Provide the [X, Y] coordinate of the cell's center where the given text is located.  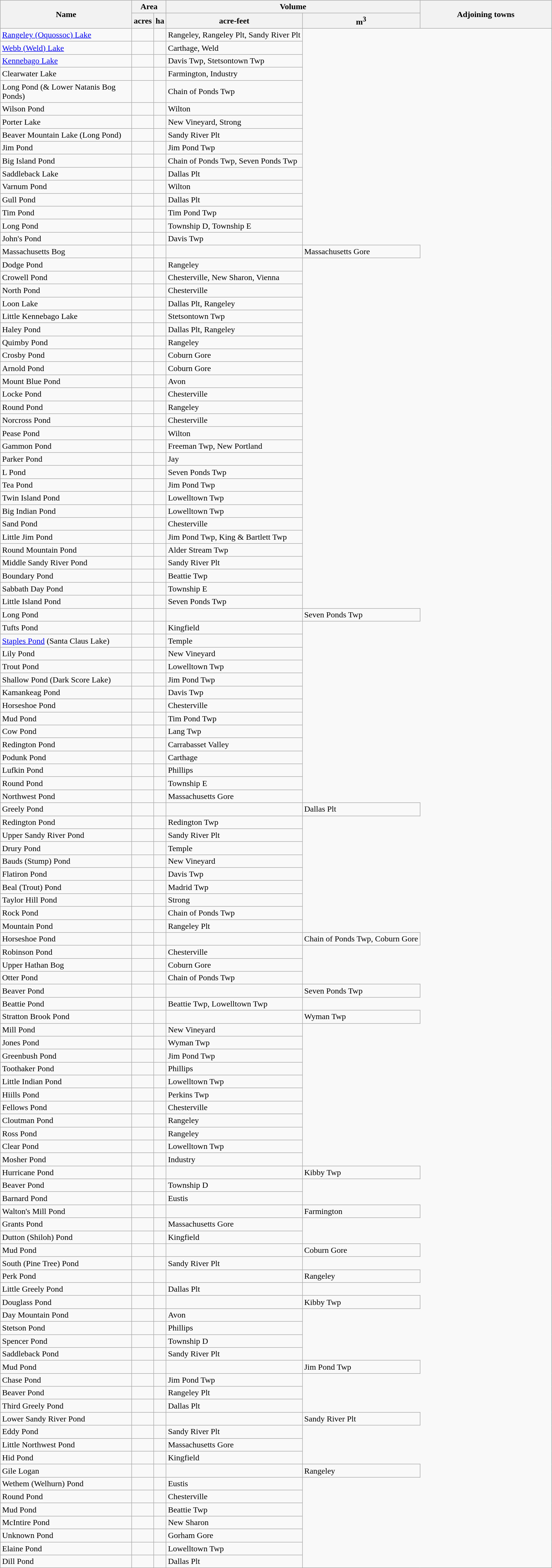
Davis Twp, Stetsontown Twp [234, 61]
Podunk Pond [66, 757]
Drury Pond [66, 848]
Beattie Pond [66, 1004]
Little Island Pond [66, 602]
Gull Pond [66, 200]
Carrabasset Valley [234, 744]
Taylor Hill Pond [66, 900]
Beaver Mountain Lake (Long Pond) [66, 135]
Big Island Pond [66, 161]
Porter Lake [66, 122]
Perk Pond [66, 1276]
Mosher Pond [66, 1159]
Kennebago Lake [66, 61]
Little Northwest Pond [66, 1445]
Little Kennebago Lake [66, 317]
Perkins Twp [234, 1094]
Sabbath Day Pond [66, 589]
Round Mountain Pond [66, 550]
Tufts Pond [66, 628]
Lower Sandy River Pond [66, 1419]
Gorham Gore [234, 1536]
Northwest Pond [66, 796]
New Sharon [234, 1522]
Mount Blue Pond [66, 381]
Industry [234, 1159]
Crowell Pond [66, 277]
Chesterville, New Sharon, Vienna [234, 277]
Wilson Pond [66, 109]
Spencer Pond [66, 1341]
Chain of Ponds Twp, Seven Ponds Twp [234, 161]
Madrid Twp [234, 887]
Tea Pond [66, 485]
Upper Hathan Bog [66, 965]
acres [143, 21]
Gammon Pond [66, 446]
New Vineyard, Strong [234, 122]
Robinson Pond [66, 952]
Day Mountain Pond [66, 1315]
Jay [234, 459]
Upper Sandy River Pond [66, 835]
Stetson Pond [66, 1328]
Dodge Pond [66, 264]
Stetsontown Twp [234, 317]
Unknown Pond [66, 1536]
Hurricane Pond [66, 1172]
Elaine Pond [66, 1549]
Quimby Pond [66, 342]
Alder Stream Twp [234, 550]
Eddy Pond [66, 1432]
Mill Pond [66, 1030]
Lufkin Pond [66, 770]
Long Pond (& Lower Natanis Bog Ponds) [66, 91]
North Pond [66, 291]
Beattie Twp, Lowelltown Twp [234, 1004]
ha [160, 21]
acre-feet [234, 21]
Crosby Pond [66, 355]
Area [149, 7]
Hiills Pond [66, 1094]
Farmington [361, 1211]
Hid Pond [66, 1458]
Jim Pond [66, 148]
Sand Pond [66, 524]
Boundary Pond [66, 576]
Rock Pond [66, 913]
South (Pine Tree) Pond [66, 1263]
Cow Pond [66, 732]
Twin Island Pond [66, 498]
m3 [361, 21]
Strong [234, 900]
Redington Twp [234, 822]
Webb (Weld) Lake [66, 48]
Flatiron Pond [66, 874]
Adjoining towns [486, 14]
Barnard Pond [66, 1198]
L Pond [66, 472]
Walton's Mill Pond [66, 1211]
Beal (Trout) Pond [66, 887]
Jones Pond [66, 1043]
Dill Pond [66, 1562]
Township D, Township E [234, 226]
Trout Pond [66, 666]
Dutton (Shiloh) Pond [66, 1237]
Haley Pond [66, 329]
Stratton Brook Pond [66, 1017]
Douglass Pond [66, 1302]
Greenbush Pond [66, 1056]
McIntire Pond [66, 1522]
Lang Twp [234, 732]
Wethem (Welhurn) Pond [66, 1484]
Little Jim Pond [66, 537]
Shallow Pond (Dark Score Lake) [66, 679]
Massachusetts Bog [66, 251]
Farmington, Industry [234, 74]
Fellows Pond [66, 1107]
Gile Logan [66, 1471]
Saddleback Lake [66, 174]
Parker Pond [66, 459]
Varnum Pond [66, 187]
Grants Pond [66, 1224]
Kamankeag Pond [66, 692]
Chase Pond [66, 1380]
Carthage [234, 757]
Loon Lake [66, 304]
Carthage, Weld [234, 48]
Rangeley, Rangeley Plt, Sandy River Plt [234, 35]
Toothaker Pond [66, 1069]
Volume [293, 7]
John's Pond [66, 239]
Big Indian Pond [66, 511]
Freeman Twp, New Portland [234, 446]
Middle Sandy River Pond [66, 563]
Cloutman Pond [66, 1121]
Little Indian Pond [66, 1081]
Third Greely Pond [66, 1406]
Bauds (Stump) Pond [66, 861]
Little Greely Pond [66, 1289]
Clearwater Lake [66, 74]
Chain of Ponds Twp, Coburn Gore [361, 939]
Jim Pond Twp, King & Bartlett Twp [234, 537]
Lily Pond [66, 654]
Staples Pond (Santa Claus Lake) [66, 641]
Ross Pond [66, 1134]
Clear Pond [66, 1147]
Arnold Pond [66, 368]
Greely Pond [66, 809]
Mountain Pond [66, 926]
Otter Pond [66, 978]
Rangeley (Oquossoc) Lake [66, 35]
Name [66, 14]
Norcross Pond [66, 420]
Saddleback Pond [66, 1354]
Locke Pond [66, 394]
Tim Pond [66, 213]
Pease Pond [66, 433]
